Capture the cell that displays the provided text and extract its (x, y) central coordinate. 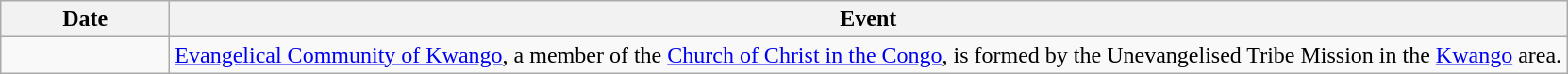
Date (85, 19)
Event (868, 19)
Evangelical Community of Kwango, a member of the Church of Christ in the Congo, is formed by the Unevangelised Tribe Mission in the Kwango area. (868, 55)
